Output the [X, Y] coordinate of the center of the cell containing the given text.  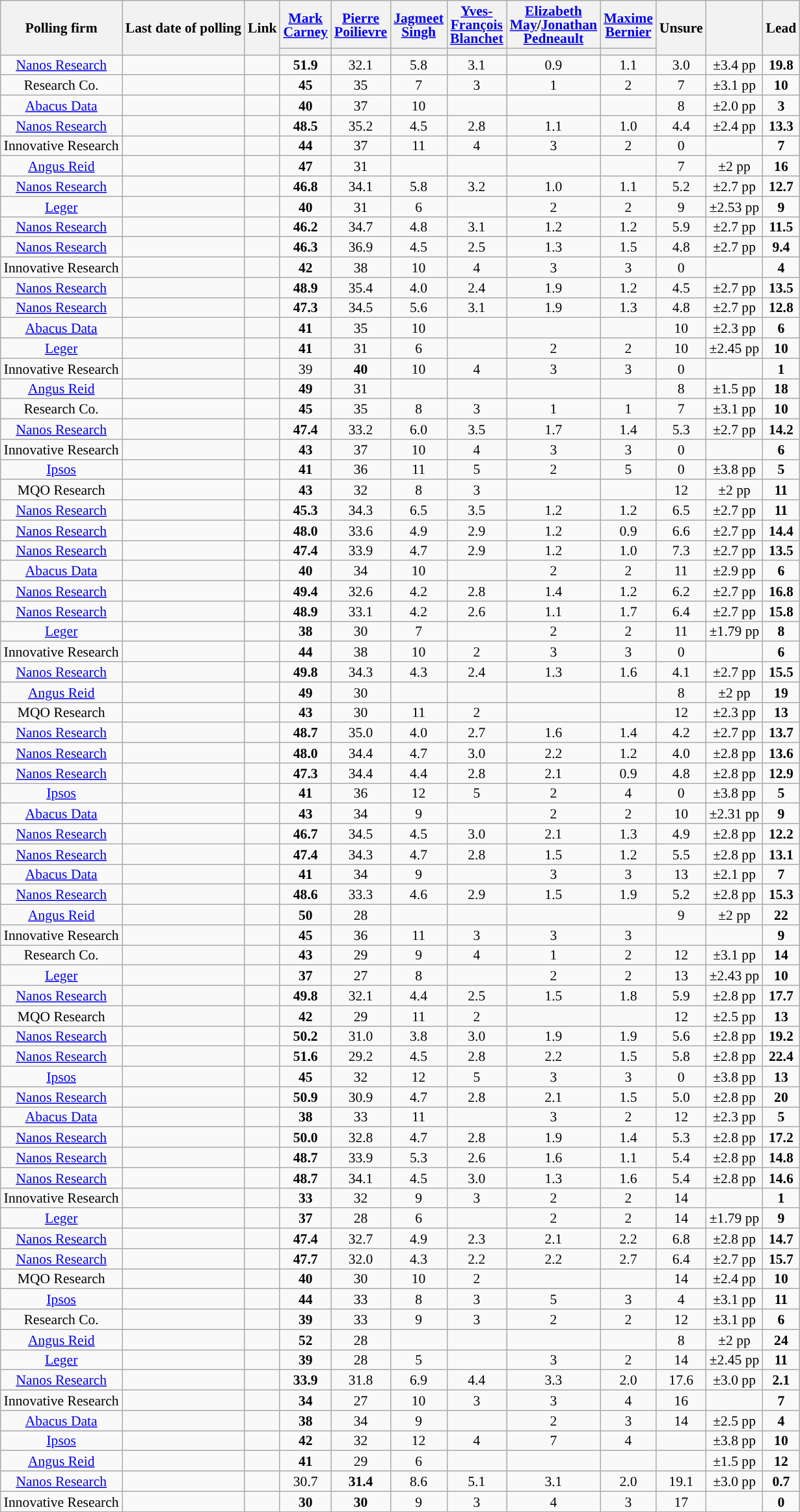
36.9 [360, 247]
5.0 [682, 1097]
35.0 [360, 733]
19.8 [780, 65]
32.0 [360, 1258]
33.1 [360, 611]
15.8 [780, 611]
19.2 [780, 1036]
14.2 [780, 429]
Yves-François Blanchet [477, 25]
Pierre Poilievre [360, 25]
Unsure [682, 27]
Polling firm [61, 27]
17.2 [780, 1138]
6.6 [682, 530]
14.4 [780, 530]
33.6 [360, 530]
33.3 [360, 894]
17.6 [682, 1381]
22.4 [780, 1057]
31.0 [360, 1036]
2.3 [477, 1239]
17.7 [780, 996]
32.8 [360, 1138]
4.6 [419, 894]
51.6 [305, 1057]
±2.53 pp [735, 207]
13.3 [780, 126]
±2.43 pp [735, 975]
48.5 [305, 126]
17 [682, 1502]
15.3 [780, 894]
0.7 [780, 1481]
7.3 [682, 550]
46.2 [305, 226]
30.9 [360, 1097]
12.8 [780, 308]
52 [305, 1339]
13.6 [780, 753]
8.6 [419, 1481]
15.5 [780, 672]
13.7 [780, 733]
±2.0 pp [735, 105]
14.8 [780, 1157]
±2.1 pp [735, 874]
6.2 [682, 592]
31.8 [360, 1381]
46.3 [305, 247]
15.7 [780, 1258]
47.7 [305, 1258]
Elizabeth May/Jonathan Pedneault [553, 25]
30.7 [305, 1481]
12.7 [780, 186]
±2.9 pp [735, 571]
29.2 [360, 1057]
50 [305, 915]
50.0 [305, 1138]
13.1 [780, 854]
5.5 [682, 854]
Lead [780, 27]
Link [263, 27]
12.9 [780, 774]
35.2 [360, 126]
6.9 [419, 1381]
14.6 [780, 1178]
12.2 [780, 833]
9.4 [780, 247]
45.3 [305, 510]
5.1 [477, 1481]
49.4 [305, 592]
31.4 [360, 1481]
Mark Carney [305, 25]
6.0 [419, 429]
32.6 [360, 592]
6.8 [682, 1239]
32.7 [360, 1239]
Maxime Bernier [628, 25]
46.7 [305, 833]
Jagmeet Singh [419, 25]
22 [780, 915]
3.2 [477, 186]
18 [780, 389]
33.2 [360, 429]
4.1 [682, 672]
Last date of polling [183, 27]
1.8 [628, 996]
34.7 [360, 226]
24 [780, 1339]
47 [305, 166]
51.9 [305, 65]
50.9 [305, 1097]
50.2 [305, 1036]
14.7 [780, 1239]
20 [780, 1097]
48.6 [305, 894]
±3.4 pp [735, 65]
11.5 [780, 226]
16.8 [780, 592]
±2.31 pp [735, 814]
46.8 [305, 186]
19 [780, 692]
35.4 [360, 287]
19.1 [682, 1481]
3.8 [419, 1036]
3.3 [553, 1381]
